Locate the cell with the specified text and output its [X, Y] center coordinate. 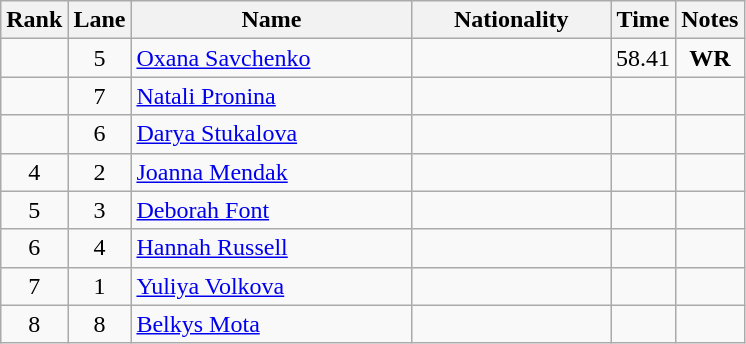
Lane [100, 20]
Nationality [512, 20]
Time [644, 20]
3 [100, 210]
Joanna Mendak [272, 172]
Belkys Mota [272, 324]
1 [100, 286]
Yuliya Volkova [272, 286]
Notes [710, 20]
Natali Pronina [272, 96]
2 [100, 172]
58.41 [644, 58]
Oxana Savchenko [272, 58]
Name [272, 20]
Deborah Font [272, 210]
Rank [34, 20]
WR [710, 58]
Hannah Russell [272, 248]
Darya Stukalova [272, 134]
